Detect which cell encompasses the target text, then output its (x, y) center coordinate. 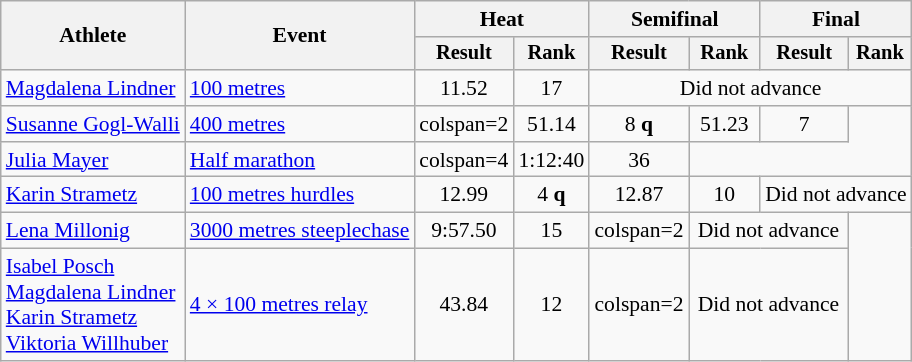
100 metres hurdles (300, 195)
36 (638, 160)
Final (836, 19)
12.99 (464, 195)
Half marathon (300, 160)
3000 metres steeplechase (300, 231)
51.14 (551, 124)
Isabel PoschMagdalena LindnerKarin StrametzViktoria Willhuber (93, 305)
Magdalena Lindner (93, 88)
100 metres (300, 88)
9:57.50 (464, 231)
8 q (638, 124)
Karin Strametz (93, 195)
Athlete (93, 36)
Lena Millonig (93, 231)
12 (551, 305)
15 (551, 231)
Semifinal (674, 19)
17 (551, 88)
400 metres (300, 124)
10 (724, 195)
11.52 (464, 88)
Julia Mayer (93, 160)
Heat (502, 19)
43.84 (464, 305)
Susanne Gogl-Walli (93, 124)
12.87 (638, 195)
colspan=4 (464, 160)
1:12:40 (551, 160)
Event (300, 36)
7 (804, 124)
4 × 100 metres relay (300, 305)
4 q (551, 195)
51.23 (724, 124)
